Identify which cell holds the provided text, then report its (X, Y) central coordinate. 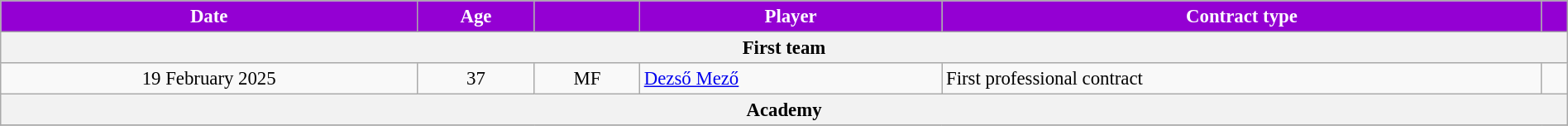
First team (784, 48)
19 February 2025 (209, 79)
Dezső Mező (791, 79)
Contract type (1242, 17)
Player (791, 17)
MF (587, 79)
Academy (784, 110)
37 (476, 79)
Age (476, 17)
First professional contract (1242, 79)
Date (209, 17)
